Identify which cell holds the provided text, then report its (x, y) central coordinate. 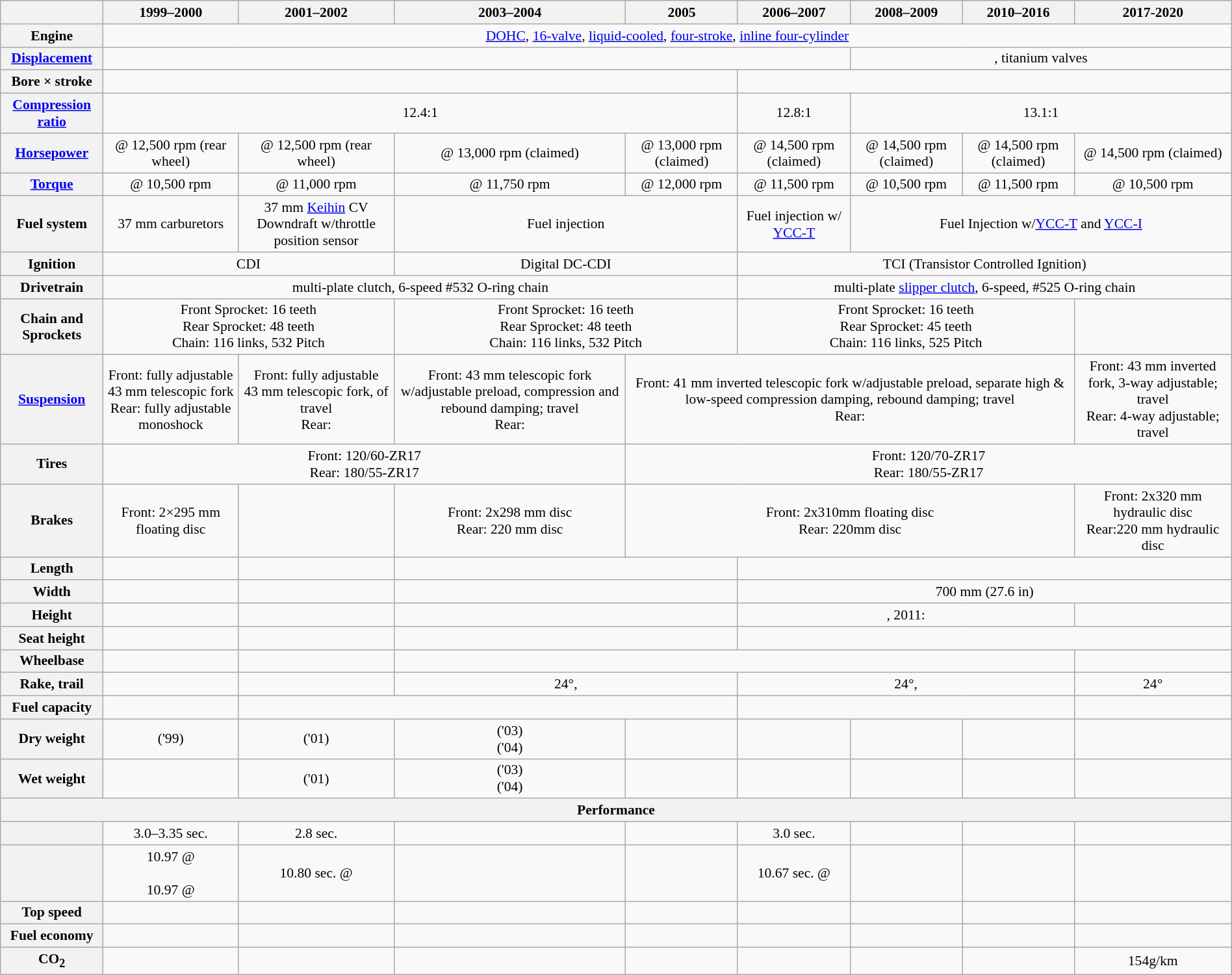
Front Sprocket: 16 teeth Rear Sprocket: 45 teeth Chain: 116 links, 525 Pitch (906, 326)
Wheelbase (52, 661)
CO2 (52, 961)
, titanium valves (1041, 58)
('99) (171, 738)
24° (1153, 684)
Bore × stroke (52, 82)
Length (52, 569)
Seat height (52, 638)
Dry weight (52, 738)
Height (52, 615)
10.80 sec. @ (316, 874)
Fuel Injection w/YCC-T and YCC-I (1041, 225)
Drivetrain (52, 287)
2017-2020 (1153, 12)
Chain and Sprockets (52, 326)
Horsepower (52, 153)
Ignition (52, 264)
Tires (52, 464)
Wet weight (52, 779)
Rake, trail (52, 684)
Front: 2x320 mm hydraulic discRear:220 mm hydraulic disc (1153, 521)
Displacement (52, 58)
Front: 41 mm inverted telescopic fork w/adjustable preload, separate high & low-speed compression damping, rebound damping; travelRear: (850, 400)
3.0–3.35 sec. (171, 833)
Suspension (52, 400)
2006–2007 (794, 12)
12.4:1 (421, 113)
DOHC, 16-valve, liquid-cooled, four-stroke, inline four-cylinder (668, 36)
2010–2016 (1018, 12)
2005 (682, 12)
Fuel injection w/ YCC-T (794, 225)
Front: 2x310mm floating discRear: 220mm disc (850, 521)
, 2011: (906, 615)
Front: fully adjustable 43 mm telescopic fork, of travelRear: (316, 400)
CDI (249, 264)
Front: 120/60-ZR17Rear: 180/55-ZR17 (365, 464)
Torque (52, 185)
@ 11,750 rpm (509, 185)
2001–2002 (316, 12)
1999–2000 (171, 12)
Engine (52, 36)
multi-plate clutch, 6-speed #532 O-ring chain (421, 287)
TCI (Transistor Controlled Ignition) (984, 264)
Front: 120/70-ZR17Rear: 180/55-ZR17 (929, 464)
10.67 sec. @ (794, 874)
2008–2009 (906, 12)
2.8 sec. (316, 833)
154g/km (1153, 961)
10.97 @ 10.97 @ (171, 874)
Width (52, 592)
Brakes (52, 521)
Digital DC-CDI (565, 264)
12.8:1 (794, 113)
Fuel economy (52, 936)
700 mm (27.6 in) (984, 592)
3.0 sec. (794, 833)
Top speed (52, 913)
Fuel system (52, 225)
Front: 2x298 mm discRear: 220 mm disc (509, 521)
multi-plate slipper clutch, 6-speed, #525 O-ring chain (984, 287)
Performance (616, 811)
Front: 43 mm telescopic fork w/adjustable preload, compression and rebound damping; travelRear: (509, 400)
Front: fully adjustable 43 mm telescopic forkRear: fully adjustable monoshock (171, 400)
Fuel injection (565, 225)
Fuel capacity (52, 708)
2003–2004 (509, 12)
@ 11,000 rpm (316, 185)
Front: 2×295 mm floating disc (171, 521)
37 mm carburetors (171, 225)
Compression ratio (52, 113)
37 mm Keihin CV Downdraft w/throttle position sensor (316, 225)
Front: 43 mm inverted fork, 3-way adjustable; travelRear: 4-way adjustable; travel (1153, 400)
13.1:1 (1041, 113)
@ 12,000 rpm (682, 185)
